Capture the cell that displays the provided text and extract its (X, Y) central coordinate. 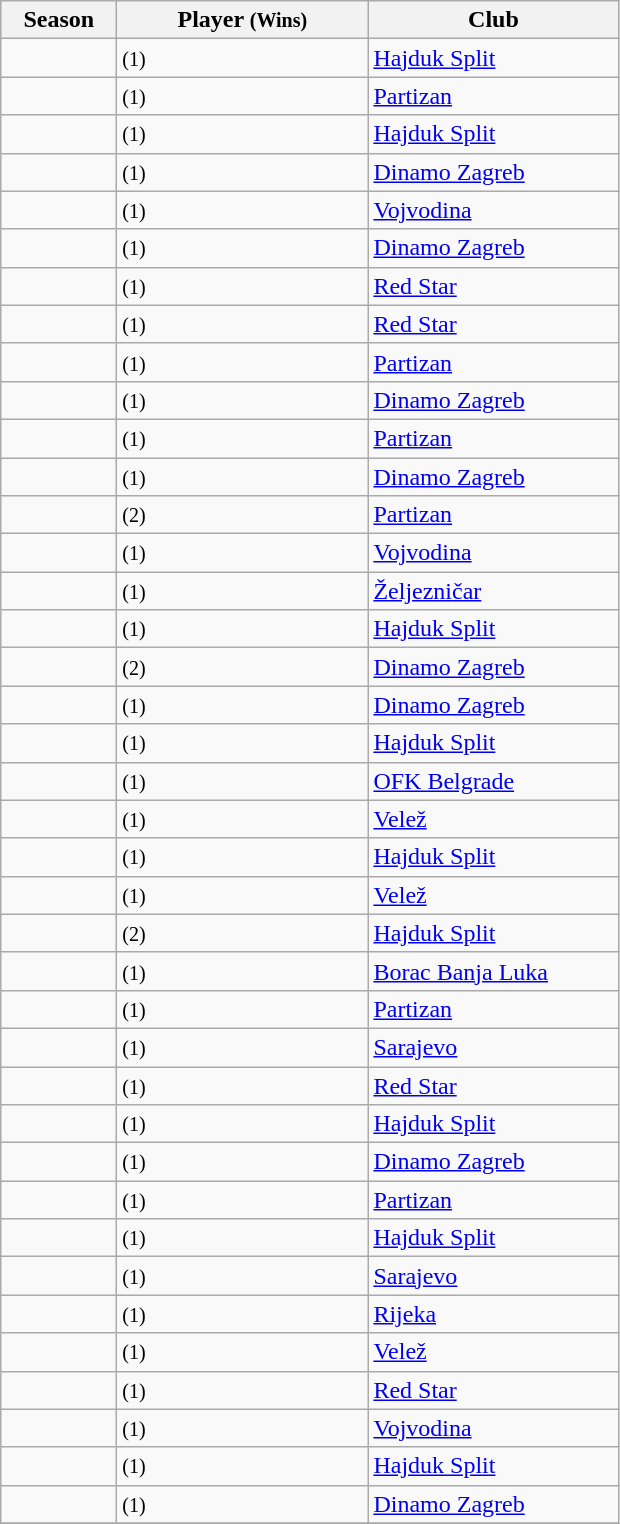
Club (494, 20)
Season (59, 20)
Borac Banja Luka (494, 971)
Rijeka (494, 1314)
Player (Wins) (242, 20)
OFK Belgrade (494, 781)
Željezničar (494, 591)
